Return [x, y] of the center of cell containing provided text 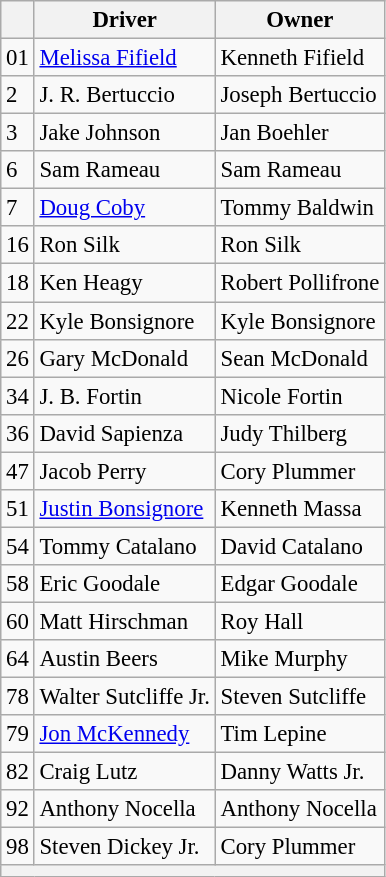
34 [18, 396]
Walter Sutcliffe Jr. [124, 697]
79 [18, 734]
Steven Dickey Jr. [124, 847]
98 [18, 847]
54 [18, 546]
Ken Heagy [124, 283]
Justin Bonsignore [124, 509]
3 [18, 133]
Edgar Goodale [300, 584]
78 [18, 697]
Owner [300, 20]
Tommy Catalano [124, 546]
22 [18, 321]
7 [18, 208]
Robert Pollifrone [300, 283]
Jake Johnson [124, 133]
51 [18, 509]
Tim Lepine [300, 734]
Jon McKennedy [124, 734]
Mike Murphy [300, 659]
6 [18, 170]
18 [18, 283]
Jan Boehler [300, 133]
Matt Hirschman [124, 621]
Sean McDonald [300, 358]
Roy Hall [300, 621]
Tommy Baldwin [300, 208]
Steven Sutcliffe [300, 697]
2 [18, 95]
82 [18, 772]
01 [18, 58]
Eric Goodale [124, 584]
Melissa Fifield [124, 58]
Driver [124, 20]
Austin Beers [124, 659]
Nicole Fortin [300, 396]
26 [18, 358]
Kenneth Fifield [300, 58]
David Catalano [300, 546]
16 [18, 245]
36 [18, 433]
Jacob Perry [124, 471]
Joseph Bertuccio [300, 95]
J. R. Bertuccio [124, 95]
64 [18, 659]
Craig Lutz [124, 772]
Doug Coby [124, 208]
David Sapienza [124, 433]
Judy Thilberg [300, 433]
Gary McDonald [124, 358]
58 [18, 584]
47 [18, 471]
Kenneth Massa [300, 509]
92 [18, 809]
Danny Watts Jr. [300, 772]
60 [18, 621]
J. B. Fortin [124, 396]
